Find where the given text appears and provide that cell's center as (X, Y) coordinate. 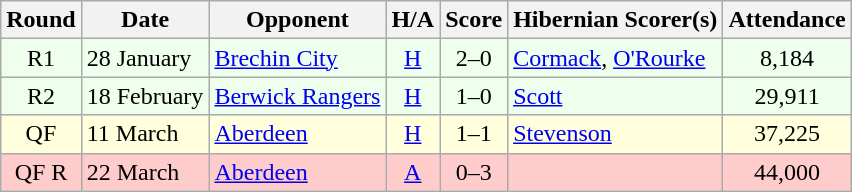
1–1 (474, 134)
37,225 (787, 134)
H/A (413, 20)
R2 (41, 96)
Berwick Rangers (298, 96)
Hibernian Scorer(s) (616, 20)
Scott (616, 96)
Attendance (787, 20)
11 March (145, 134)
Score (474, 20)
1–0 (474, 96)
Stevenson (616, 134)
8,184 (787, 58)
R1 (41, 58)
29,911 (787, 96)
Opponent (298, 20)
18 February (145, 96)
28 January (145, 58)
Brechin City (298, 58)
0–3 (474, 172)
QF (41, 134)
Round (41, 20)
Date (145, 20)
22 March (145, 172)
QF R (41, 172)
2–0 (474, 58)
Cormack, O'Rourke (616, 58)
44,000 (787, 172)
A (413, 172)
